Provide the (X, Y) coordinate of the cell's center where the given text is located.  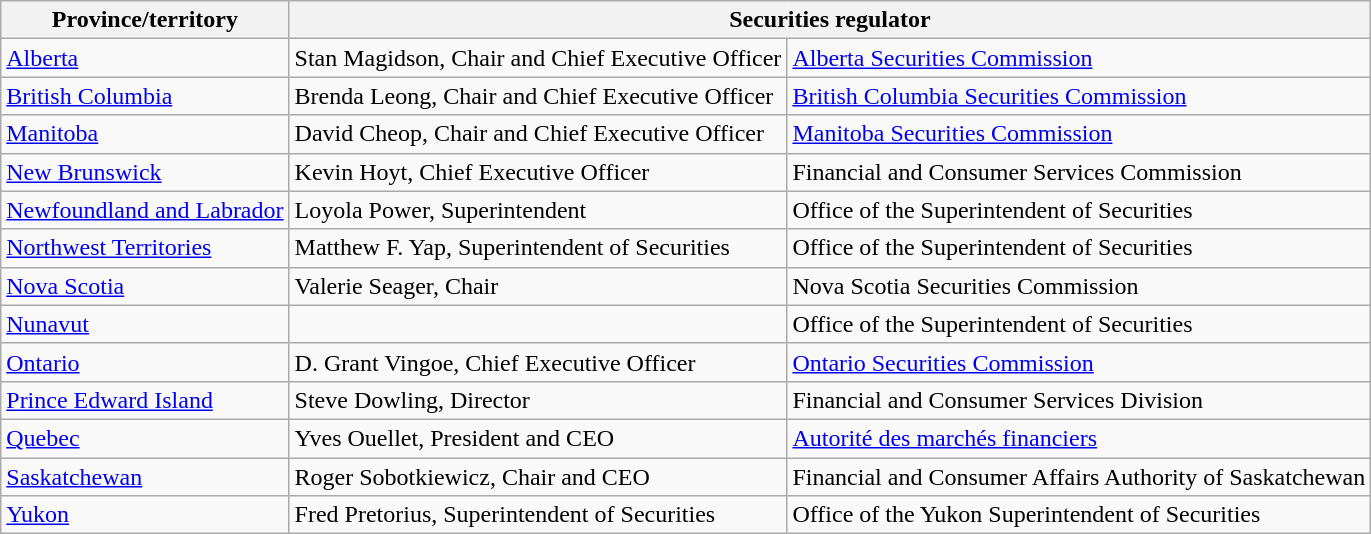
David Cheop, Chair and Chief Executive Officer (538, 134)
Alberta (145, 58)
Manitoba Securities Commission (1079, 134)
New Brunswick (145, 172)
Prince Edward Island (145, 400)
Ontario (145, 362)
Brenda Leong, Chair and Chief Executive Officer (538, 96)
Valerie Seager, Chair (538, 286)
Yves Ouellet, President and CEO (538, 438)
Nova Scotia Securities Commission (1079, 286)
Stan Magidson, Chair and Chief Executive Officer (538, 58)
Ontario Securities Commission (1079, 362)
Saskatchewan (145, 477)
Roger Sobotkiewicz, Chair and CEO (538, 477)
British Columbia Securities Commission (1079, 96)
Yukon (145, 515)
Matthew F. Yap, Superintendent of Securities (538, 248)
Newfoundland and Labrador (145, 210)
Province/territory (145, 20)
Steve Dowling, Director (538, 400)
Kevin Hoyt, Chief Executive Officer (538, 172)
Loyola Power, Superintendent (538, 210)
Fred Pretorius, Superintendent of Securities (538, 515)
Autorité des marchés financiers (1079, 438)
Alberta Securities Commission (1079, 58)
Quebec (145, 438)
Northwest Territories (145, 248)
D. Grant Vingoe, Chief Executive Officer (538, 362)
Nunavut (145, 324)
British Columbia (145, 96)
Nova Scotia (145, 286)
Office of the Yukon Superintendent of Securities (1079, 515)
Financial and Consumer Services Division (1079, 400)
Manitoba (145, 134)
Financial and Consumer Services Commission (1079, 172)
Financial and Consumer Affairs Authority of Saskatchewan (1079, 477)
Securities regulator (830, 20)
